For the text-containing cell, return its midpoint in (X, Y) coordinate format. 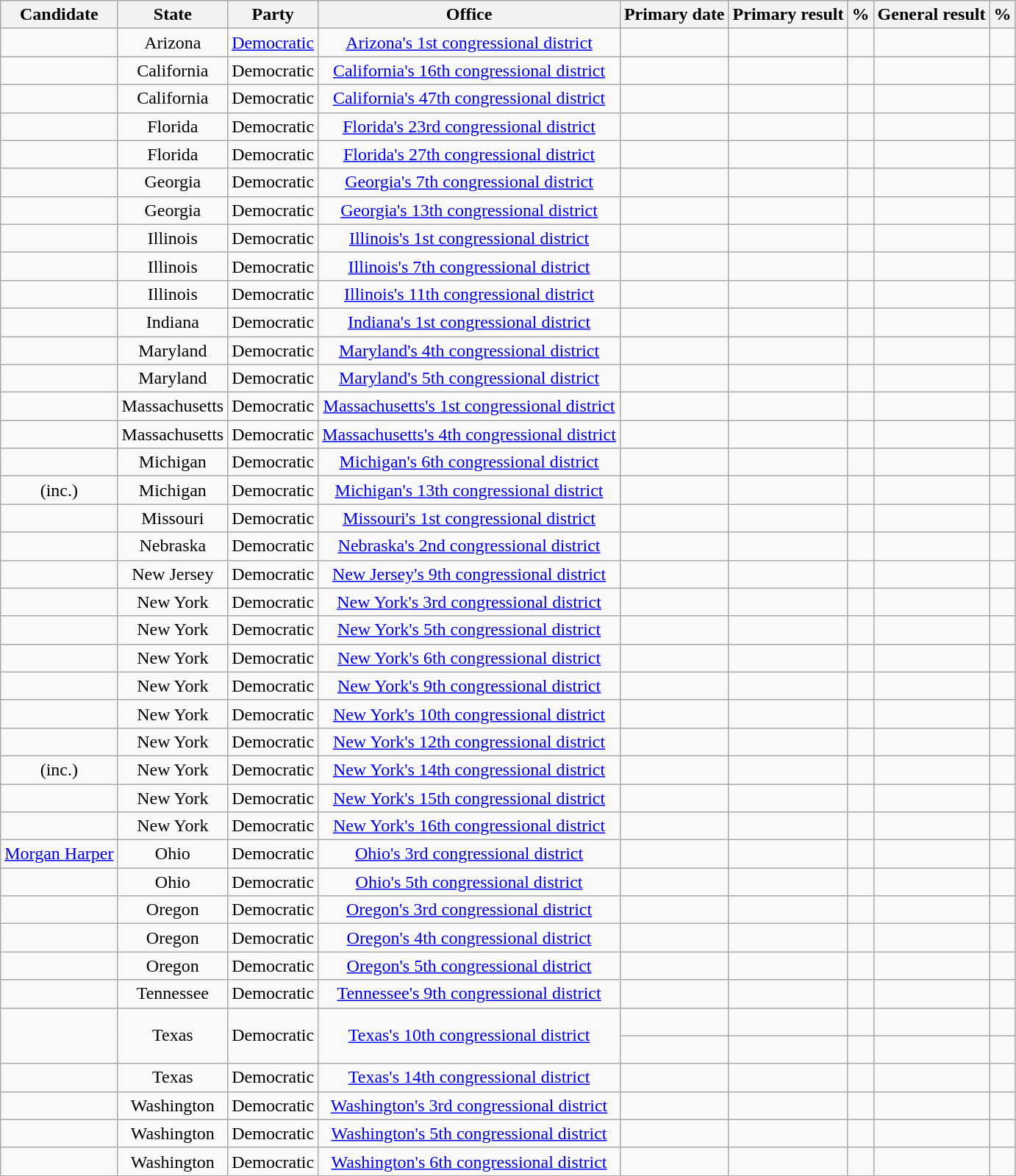
New York's 12th congressional district (469, 742)
Oregon's 5th congressional district (469, 966)
State (173, 15)
New York's 3rd congressional district (469, 602)
Ohio's 5th congressional district (469, 882)
Nebraska's 2nd congressional district (469, 546)
Indiana (173, 322)
Morgan Harper (59, 854)
Washington's 3rd congressional district (469, 1105)
Nebraska (173, 546)
New York's 14th congressional district (469, 770)
Michigan's 6th congressional district (469, 462)
Party (273, 15)
Florida's 27th congressional district (469, 154)
Arizona's 1st congressional district (469, 43)
Massachusetts's 4th congressional district (469, 434)
Washington's 5th congressional district (469, 1133)
Illinois's 1st congressional district (469, 238)
Arizona (173, 43)
New York's 6th congressional district (469, 658)
New Jersey (173, 574)
Oregon's 4th congressional district (469, 938)
New York's 9th congressional district (469, 686)
Candidate (59, 15)
General result (931, 15)
Tennessee's 9th congressional district (469, 994)
Tennessee (173, 994)
Illinois's 11th congressional district (469, 294)
New York's 16th congressional district (469, 826)
Texas's 10th congressional district (469, 1036)
New York's 10th congressional district (469, 714)
Texas's 14th congressional district (469, 1078)
Missouri's 1st congressional district (469, 518)
Georgia's 13th congressional district (469, 210)
Florida's 23rd congressional district (469, 126)
Indiana's 1st congressional district (469, 322)
Maryland's 5th congressional district (469, 379)
Office (469, 15)
California's 16th congressional district (469, 71)
Missouri (173, 518)
New York's 5th congressional district (469, 630)
Primary date (674, 15)
Maryland's 4th congressional district (469, 351)
Oregon's 3rd congressional district (469, 910)
Washington's 6th congressional district (469, 1161)
Illinois's 7th congressional district (469, 266)
California's 47th congressional district (469, 98)
New York's 15th congressional district (469, 797)
Ohio's 3rd congressional district (469, 854)
Georgia's 7th congressional district (469, 182)
Primary result (788, 15)
Michigan's 13th congressional district (469, 490)
New Jersey's 9th congressional district (469, 574)
Massachusetts's 1st congressional district (469, 406)
